Detect which cell encompasses the target text, then output its [X, Y] center coordinate. 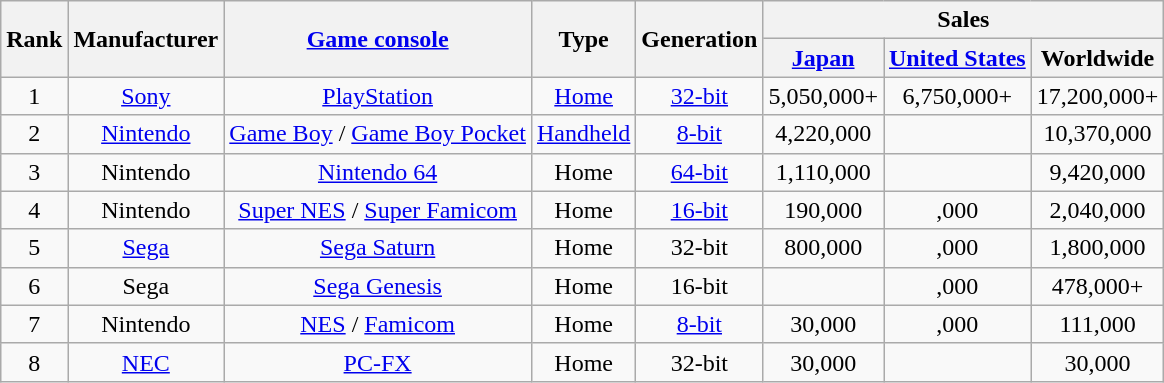
NES / Famicom [378, 324]
Japan [824, 58]
NEC [146, 362]
Handheld [583, 134]
5 [34, 248]
Sales [964, 20]
PC-FX [378, 362]
Sony [146, 96]
6,750,000+ [958, 96]
Game Boy / Game Boy Pocket [378, 134]
Rank [34, 39]
3 [34, 172]
Manufacturer [146, 39]
800,000 [824, 248]
10,370,000 [1098, 134]
1 [34, 96]
190,000 [824, 210]
1,800,000 [1098, 248]
17,200,000+ [1098, 96]
6 [34, 286]
7 [34, 324]
9,420,000 [1098, 172]
Type [583, 39]
Sega Genesis [378, 286]
2 [34, 134]
Sega Saturn [378, 248]
Super NES / Super Famicom [378, 210]
4 [34, 210]
Nintendo 64 [378, 172]
111,000 [1098, 324]
PlayStation [378, 96]
64-bit [700, 172]
4,220,000 [824, 134]
United States [958, 58]
Game console [378, 39]
Generation [700, 39]
1,110,000 [824, 172]
8 [34, 362]
2,040,000 [1098, 210]
Worldwide [1098, 58]
478,000+ [1098, 286]
5,050,000+ [824, 96]
